For the text-containing cell, return its midpoint in [X, Y] coordinate format. 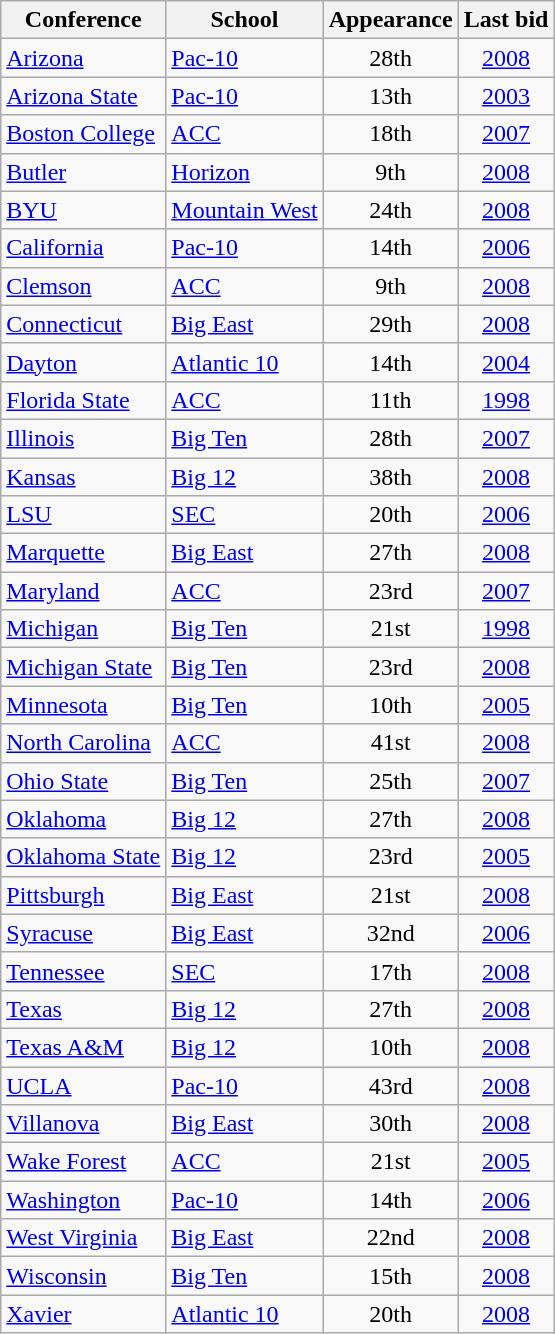
Tennessee [84, 971]
Arizona [84, 58]
Maryland [84, 591]
17th [390, 971]
Texas A&M [84, 1047]
29th [390, 324]
Last bid [506, 20]
Wake Forest [84, 1162]
Ohio State [84, 781]
43rd [390, 1085]
Michigan State [84, 667]
2003 [506, 96]
Villanova [84, 1124]
BYU [84, 210]
11th [390, 400]
Illinois [84, 438]
Marquette [84, 553]
Oklahoma [84, 819]
13th [390, 96]
Conference [84, 20]
22nd [390, 1238]
Minnesota [84, 705]
Syracuse [84, 933]
18th [390, 134]
Connecticut [84, 324]
Washington [84, 1200]
Texas [84, 1009]
Horizon [244, 172]
15th [390, 1276]
LSU [84, 515]
Appearance [390, 20]
30th [390, 1124]
Mountain West [244, 210]
Boston College [84, 134]
2004 [506, 362]
Butler [84, 172]
North Carolina [84, 743]
38th [390, 477]
West Virginia [84, 1238]
Pittsburgh [84, 895]
41st [390, 743]
25th [390, 781]
UCLA [84, 1085]
24th [390, 210]
Clemson [84, 286]
Kansas [84, 477]
Florida State [84, 400]
Arizona State [84, 96]
Michigan [84, 629]
School [244, 20]
California [84, 248]
Wisconsin [84, 1276]
Xavier [84, 1314]
32nd [390, 933]
Dayton [84, 362]
Oklahoma State [84, 857]
